Provide the (X, Y) coordinate of the cell's center where the given text is located.  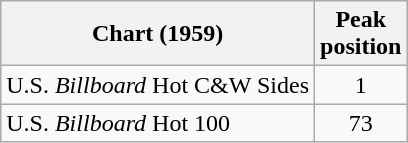
U.S. Billboard Hot C&W Sides (158, 85)
Peakposition (361, 34)
U.S. Billboard Hot 100 (158, 123)
1 (361, 85)
Chart (1959) (158, 34)
73 (361, 123)
